Return [X, Y] of the center of cell containing provided text 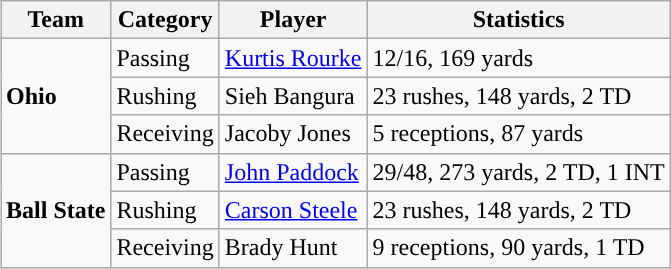
Player [293, 20]
Category [165, 20]
5 receptions, 87 yards [518, 134]
Carson Steele [293, 210]
9 receptions, 90 yards, 1 TD [518, 248]
Ball State [55, 210]
Jacoby Jones [293, 134]
29/48, 273 yards, 2 TD, 1 INT [518, 172]
Brady Hunt [293, 248]
John Paddock [293, 172]
Ohio [55, 96]
Statistics [518, 20]
12/16, 169 yards [518, 58]
Kurtis Rourke [293, 58]
Team [55, 20]
Sieh Bangura [293, 96]
